Output the [X, Y] coordinate of the center of the cell containing the given text.  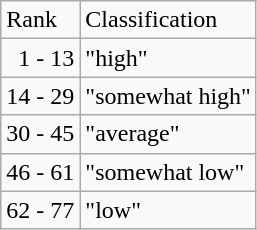
Classification [168, 20]
1 - 13 [40, 58]
62 - 77 [40, 210]
"low" [168, 210]
"somewhat high" [168, 96]
Rank [40, 20]
"somewhat low" [168, 172]
"high" [168, 58]
46 - 61 [40, 172]
"average" [168, 134]
30 - 45 [40, 134]
14 - 29 [40, 96]
